Detect which cell encompasses the target text, then output its (x, y) center coordinate. 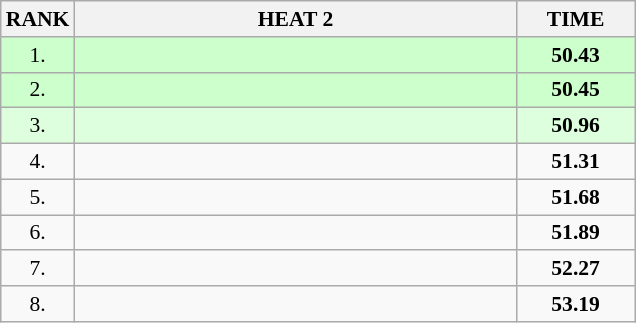
8. (38, 304)
50.45 (576, 90)
7. (38, 269)
1. (38, 55)
52.27 (576, 269)
50.43 (576, 55)
50.96 (576, 126)
TIME (576, 19)
3. (38, 126)
53.19 (576, 304)
RANK (38, 19)
2. (38, 90)
51.68 (576, 197)
6. (38, 233)
5. (38, 197)
4. (38, 162)
51.31 (576, 162)
51.89 (576, 233)
HEAT 2 (295, 19)
